From the cell containing the given text, extract its center point as [X, Y] coordinate. 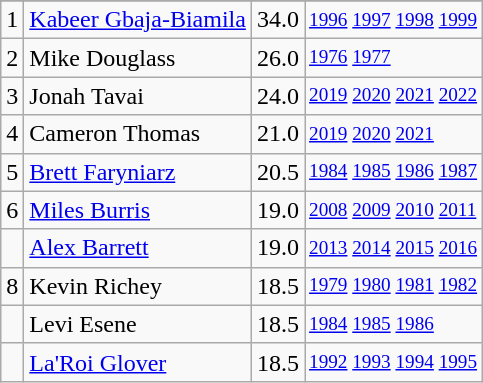
Jonah Tavai [138, 96]
4 [12, 134]
21.0 [278, 134]
2013 2014 2015 2016 [392, 248]
6 [12, 210]
5 [12, 172]
La'Roi Glover [138, 362]
3 [12, 96]
1996 1997 1998 1999 [392, 20]
34.0 [278, 20]
1 [12, 20]
Levi Esene [138, 324]
1992 1993 1994 1995 [392, 362]
Brett Faryniarz [138, 172]
1976 1977 [392, 58]
2008 2009 2010 2011 [392, 210]
26.0 [278, 58]
2019 2020 2021 2022 [392, 96]
1984 1985 1986 [392, 324]
2019 2020 2021 [392, 134]
Mike Douglass [138, 58]
2 [12, 58]
Alex Barrett [138, 248]
8 [12, 286]
24.0 [278, 96]
1984 1985 1986 1987 [392, 172]
1979 1980 1981 1982 [392, 286]
Miles Burris [138, 210]
Kevin Richey [138, 286]
20.5 [278, 172]
Kabeer Gbaja-Biamila [138, 20]
Cameron Thomas [138, 134]
